Determine the [X, Y] coordinate at the center of the cell enclosing the given text.  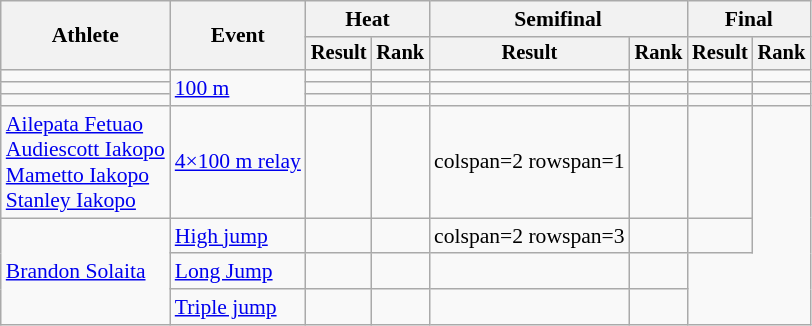
Heat [368, 19]
Long Jump [238, 272]
100 m [238, 88]
Event [238, 36]
4×100 m relay [238, 162]
colspan=2 rowspan=3 [530, 236]
Final [748, 19]
Triple jump [238, 307]
High jump [238, 236]
Brandon Solaita [86, 272]
Athlete [86, 36]
Semifinal [558, 19]
colspan=2 rowspan=1 [530, 162]
Ailepata FetuaoAudiescott IakopoMametto IakopoStanley Iakopo [86, 162]
